Locate the cell with the specified text and output its (x, y) center coordinate. 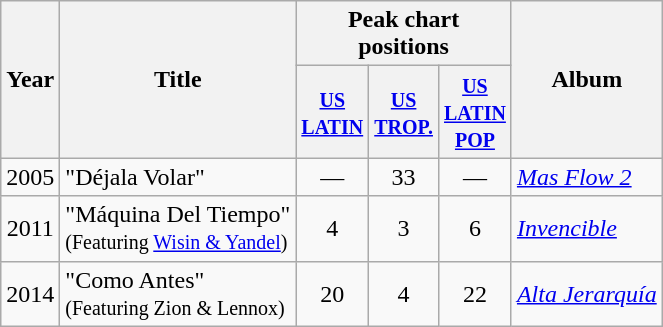
Alta Jerarquía (586, 294)
USLATIN POP (474, 112)
2005 (30, 177)
USLATIN (332, 112)
2011 (30, 228)
USTROP. (404, 112)
"Como Antes"(Featuring Zion & Lennox) (178, 294)
6 (474, 228)
22 (474, 294)
3 (404, 228)
Year (30, 80)
Invencible (586, 228)
Mas Flow 2 (586, 177)
Album (586, 80)
Title (178, 80)
2014 (30, 294)
"Máquina Del Tiempo"(Featuring Wisin & Yandel) (178, 228)
Peak chart positions (404, 34)
20 (332, 294)
33 (404, 177)
"Déjala Volar" (178, 177)
